Output the [X, Y] coordinate of the center of the cell containing the given text.  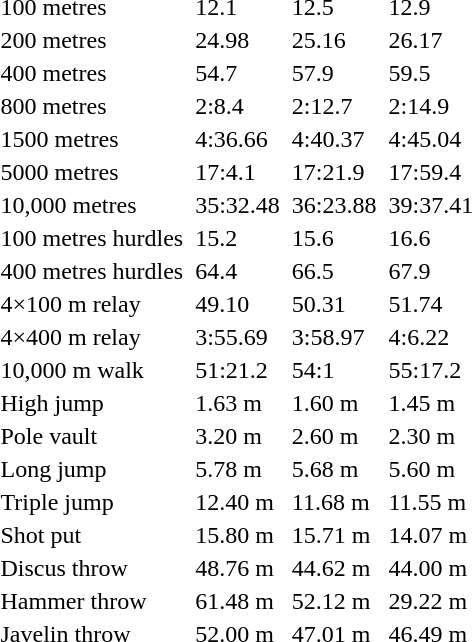
3:55.69 [238, 337]
12.40 m [238, 502]
3:58.97 [334, 337]
11.68 m [334, 502]
54:1 [334, 370]
2:8.4 [238, 106]
5.68 m [334, 469]
54.7 [238, 73]
51:21.2 [238, 370]
15.2 [238, 238]
50.31 [334, 304]
61.48 m [238, 601]
15.80 m [238, 535]
15.71 m [334, 535]
5.78 m [238, 469]
15.6 [334, 238]
64.4 [238, 271]
3.20 m [238, 436]
1.63 m [238, 403]
4:40.37 [334, 139]
4:36.66 [238, 139]
25.16 [334, 40]
52.12 m [334, 601]
17:4.1 [238, 172]
2:12.7 [334, 106]
17:21.9 [334, 172]
66.5 [334, 271]
24.98 [238, 40]
49.10 [238, 304]
44.62 m [334, 568]
57.9 [334, 73]
2.60 m [334, 436]
1.60 m [334, 403]
36:23.88 [334, 205]
35:32.48 [238, 205]
48.76 m [238, 568]
